Determine the [X, Y] coordinate at the center of the cell enclosing the given text.  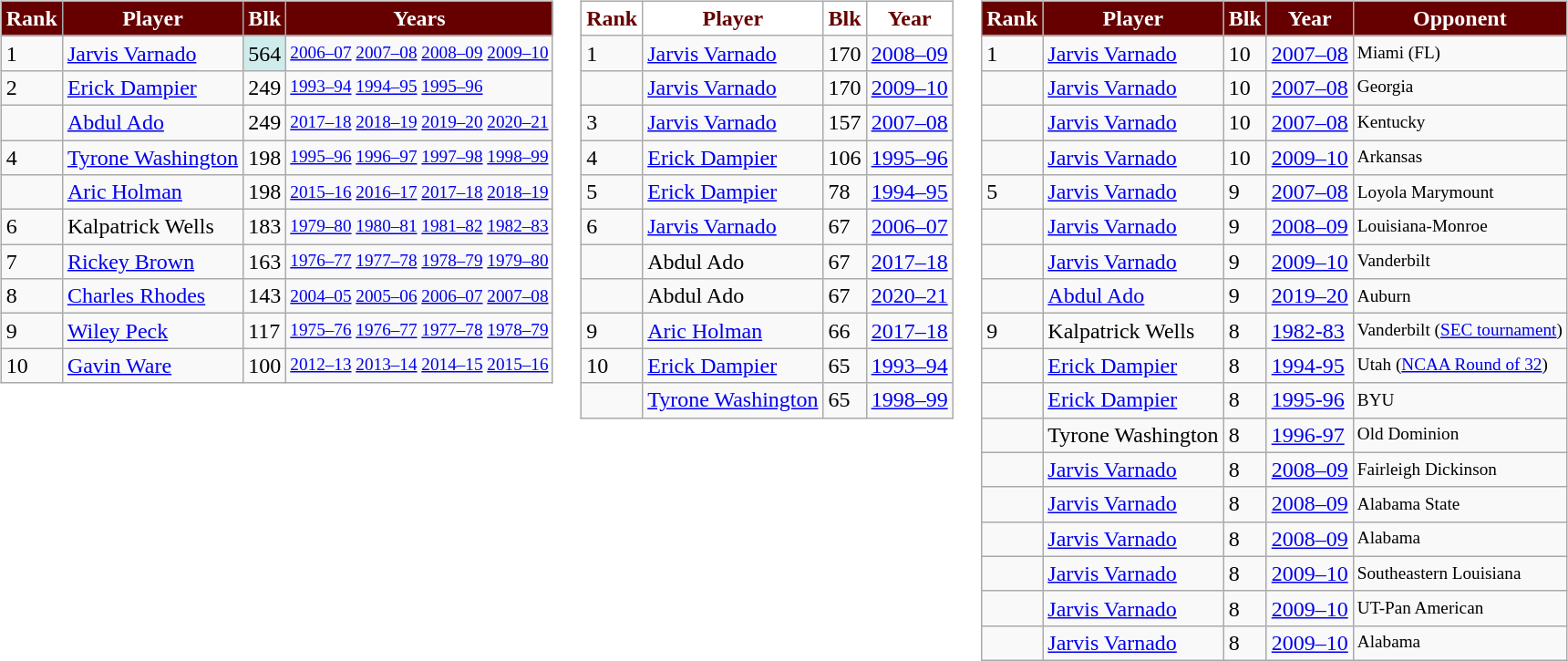
2006–07 [910, 227]
1982-83 [1309, 331]
Miami (FL) [1460, 53]
Louisiana-Monroe [1460, 227]
Alabama State [1460, 504]
Fairleigh Dickinson [1460, 470]
3 [613, 122]
100 [264, 366]
Kentucky [1460, 122]
Opponent [1460, 18]
1995–96 1996–97 1997–98 1998–99 [419, 158]
Georgia [1460, 88]
1979–80 1980–81 1981–82 1982–83 [419, 227]
1995–96 [910, 158]
Vanderbilt [1460, 262]
Wiley Peck [152, 331]
Arkansas [1460, 158]
1994–95 [910, 192]
1993–94 1994–95 1995–96 [419, 88]
157 [844, 122]
2017–18 2018–19 2019–20 2020–21 [419, 122]
Old Dominion [1460, 435]
2006–07 2007–08 2008–09 2009–10 [419, 53]
2012–13 2013–14 2014–15 2015–16 [419, 366]
117 [264, 331]
2019–20 [1309, 296]
1975–76 1976–77 1977–78 1978–79 [419, 331]
Utah (NCAA Round of 32) [1460, 366]
UT-Pan American [1460, 608]
Charles Rhodes [152, 296]
66 [844, 331]
7 [31, 262]
Gavin Ware [152, 366]
1995-96 [1309, 400]
163 [264, 262]
Loyola Marymount [1460, 192]
1998–99 [910, 400]
Years [419, 18]
2 [31, 88]
Southeastern Louisiana [1460, 573]
BYU [1460, 400]
Auburn [1460, 296]
143 [264, 296]
106 [844, 158]
183 [264, 227]
78 [844, 192]
2015–16 2016–17 2017–18 2018–19 [419, 192]
2004–05 2005–06 2006–07 2007–08 [419, 296]
1996-97 [1309, 435]
Rickey Brown [152, 262]
564 [264, 53]
1994-95 [1309, 366]
Vanderbilt (SEC tournament) [1460, 331]
1976–77 1977–78 1978–79 1979–80 [419, 262]
2020–21 [910, 296]
1993–94 [910, 366]
